Capture the cell that displays the provided text and extract its (x, y) central coordinate. 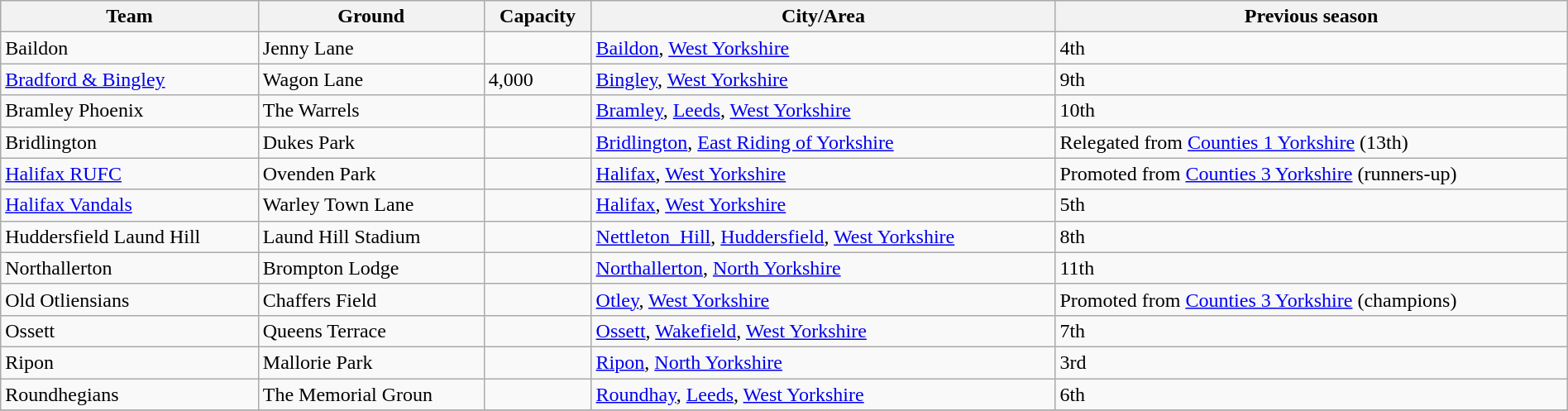
11th (1312, 268)
Wagon Lane (370, 79)
The Memorial Groun (370, 394)
5th (1312, 205)
10th (1312, 111)
Dukes Park (370, 142)
Bramley Phoenix (130, 111)
Northallerton, North Yorkshire (824, 268)
Ossett (130, 331)
Ovenden Park (370, 174)
Baildon (130, 48)
Bridlington, East Riding of Yorkshire (824, 142)
6th (1312, 394)
Baildon, West Yorkshire (824, 48)
Previous season (1312, 17)
Ripon, North Yorkshire (824, 362)
8th (1312, 237)
Roundhay, Leeds, West Yorkshire (824, 394)
Laund Hill Stadium (370, 237)
Warley Town Lane (370, 205)
Roundhegians (130, 394)
4th (1312, 48)
The Warrels (370, 111)
3rd (1312, 362)
Ossett, Wakefield, West Yorkshire (824, 331)
Huddersfield Laund Hill (130, 237)
Jenny Lane (370, 48)
Relegated from Counties 1 Yorkshire (13th) (1312, 142)
Otley, West Yorkshire (824, 299)
Mallorie Park (370, 362)
7th (1312, 331)
Bingley, West Yorkshire (824, 79)
Bradford & Bingley (130, 79)
Old Otliensians (130, 299)
Bridlington (130, 142)
Queens Terrace (370, 331)
Capacity (538, 17)
Brompton Lodge (370, 268)
Halifax Vandals (130, 205)
Team (130, 17)
Ripon (130, 362)
Nettleton_Hill, Huddersfield, West Yorkshire (824, 237)
Ground (370, 17)
Promoted from Counties 3 Yorkshire (runners-up) (1312, 174)
4,000 (538, 79)
Bramley, Leeds, West Yorkshire (824, 111)
Halifax RUFC (130, 174)
Chaffers Field (370, 299)
Northallerton (130, 268)
City/Area (824, 17)
Promoted from Counties 3 Yorkshire (champions) (1312, 299)
9th (1312, 79)
